Locate the cell with the specified text and output its (X, Y) center coordinate. 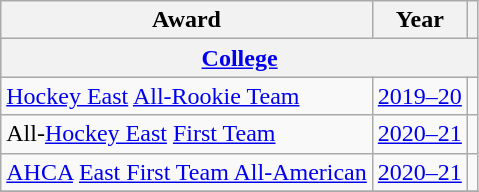
Year (420, 20)
Hockey East All-Rookie Team (187, 96)
2019–20 (420, 96)
Award (187, 20)
AHCA East First Team All-American (187, 172)
College (240, 58)
All-Hockey East First Team (187, 134)
